Identify which cell holds the provided text, then report its (X, Y) central coordinate. 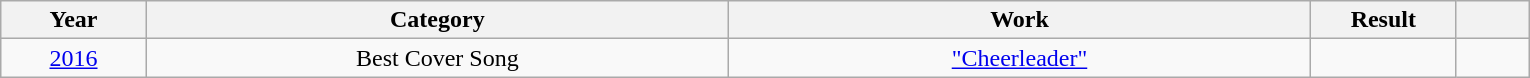
Work (1019, 20)
Year (74, 20)
Category (437, 20)
2016 (74, 58)
"Cheerleader" (1019, 58)
Best Cover Song (437, 58)
Result (1384, 20)
